Capture the cell that displays the provided text and extract its (x, y) central coordinate. 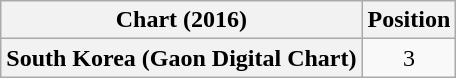
3 (409, 58)
Chart (2016) (182, 20)
South Korea (Gaon Digital Chart) (182, 58)
Position (409, 20)
